Scan for the cell matching the given text and deliver its (x, y) coordinate at center. 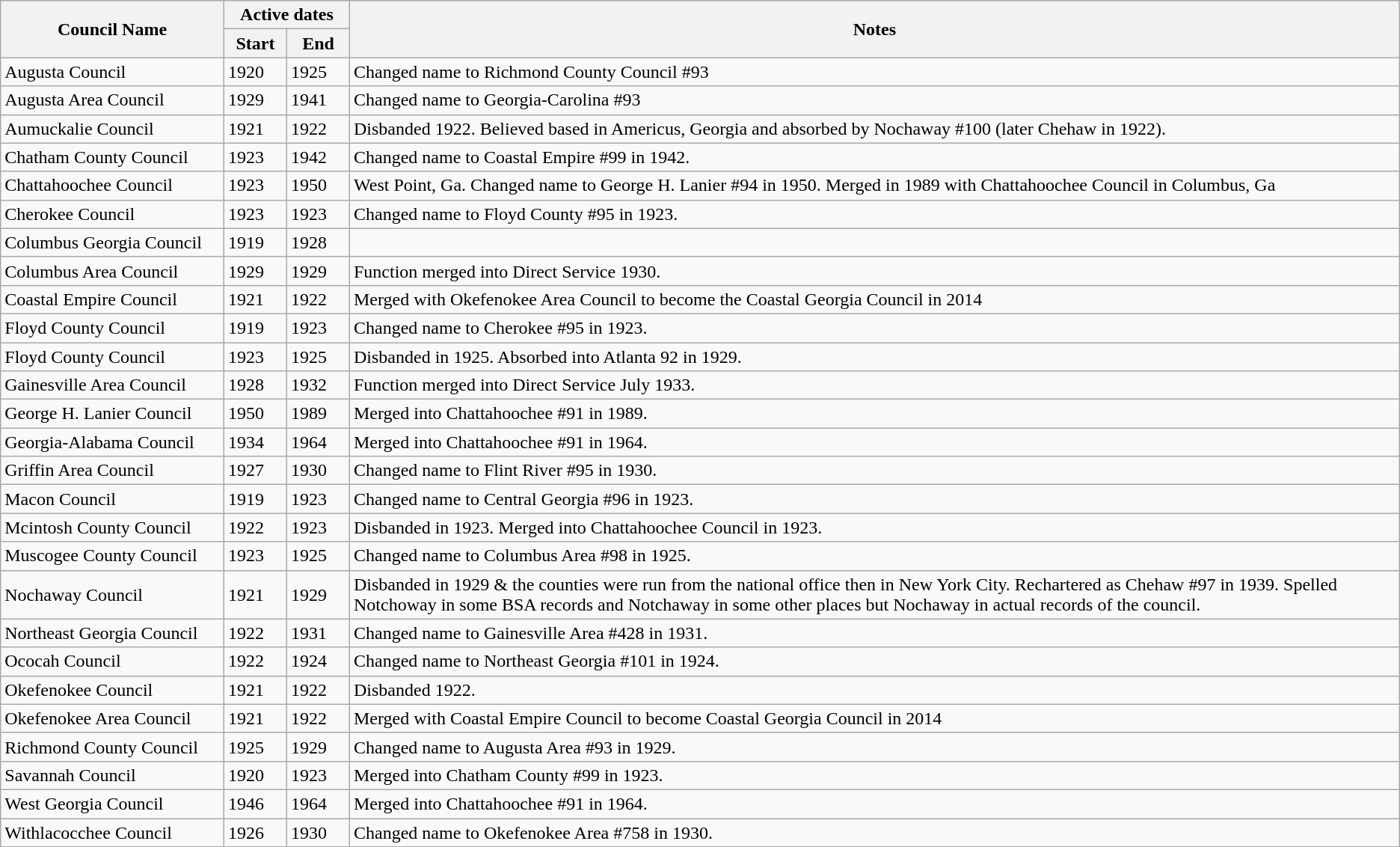
1934 (255, 442)
Changed name to Richmond County Council #93 (874, 72)
Richmond County Council (112, 747)
Changed name to Columbus Area #98 in 1925. (874, 556)
Changed name to Gainesville Area #428 in 1931. (874, 633)
West Georgia Council (112, 804)
1946 (255, 804)
Macon Council (112, 499)
Okefenokee Area Council (112, 718)
Changed name to Floyd County #95 in 1923. (874, 214)
Function merged into Direct Service July 1933. (874, 385)
Disbanded in 1923. Merged into Chattahoochee Council in 1923. (874, 528)
Chattahoochee Council (112, 186)
Start (255, 43)
Changed name to Augusta Area #93 in 1929. (874, 747)
Nochaway Council (112, 594)
1931 (319, 633)
Savannah Council (112, 775)
Disbanded in 1925. Absorbed into Atlanta 92 in 1929. (874, 357)
Chatham County Council (112, 157)
Cherokee Council (112, 214)
Augusta Council (112, 72)
Aumuckalie Council (112, 129)
Changed name to Cherokee #95 in 1923. (874, 328)
End (319, 43)
1927 (255, 471)
Function merged into Direct Service 1930. (874, 271)
1926 (255, 833)
Disbanded 1922. (874, 690)
George H. Lanier Council (112, 414)
Mcintosh County Council (112, 528)
Changed name to Northeast Georgia #101 in 1924. (874, 661)
1941 (319, 100)
Augusta Area Council (112, 100)
Merged into Chatham County #99 in 1923. (874, 775)
Merged with Okefenokee Area Council to become the Coastal Georgia Council in 2014 (874, 299)
1942 (319, 157)
Changed name to Flint River #95 in 1930. (874, 471)
Council Name (112, 29)
Ococah Council (112, 661)
Changed name to Okefenokee Area #758 in 1930. (874, 833)
1989 (319, 414)
Georgia-Alabama Council (112, 442)
1924 (319, 661)
Merged with Coastal Empire Council to become Coastal Georgia Council in 2014 (874, 718)
Okefenokee Council (112, 690)
West Point, Ga. Changed name to George H. Lanier #94 in 1950. Merged in 1989 with Chattahoochee Council in Columbus, Ga (874, 186)
Notes (874, 29)
Coastal Empire Council (112, 299)
Disbanded 1922. Believed based in Americus, Georgia and absorbed by Nochaway #100 (later Chehaw in 1922). (874, 129)
Northeast Georgia Council (112, 633)
Active dates (286, 15)
Withlacocchee Council (112, 833)
Muscogee County Council (112, 556)
Gainesville Area Council (112, 385)
Columbus Area Council (112, 271)
Changed name to Central Georgia #96 in 1923. (874, 499)
Changed name to Georgia-Carolina #93 (874, 100)
Griffin Area Council (112, 471)
Changed name to Coastal Empire #99 in 1942. (874, 157)
1932 (319, 385)
Merged into Chattahoochee #91 in 1989. (874, 414)
Columbus Georgia Council (112, 242)
